Detect which cell encompasses the target text, then output its (x, y) center coordinate. 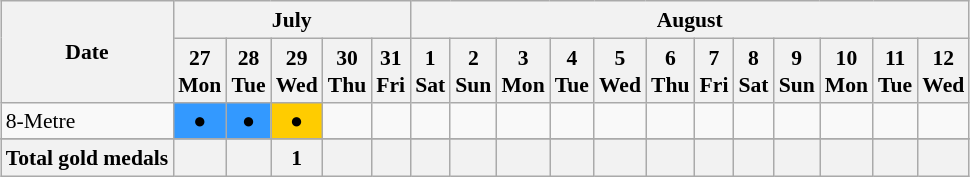
12Wed (943, 70)
11Tue (895, 70)
8-Metre (87, 120)
28Tue (248, 70)
1Sat (430, 70)
10Mon (846, 70)
31Fri (390, 70)
27Mon (200, 70)
Total gold medals (87, 158)
1 (297, 158)
7Fri (714, 70)
August (690, 20)
9Sun (797, 70)
2Sun (473, 70)
29Wed (297, 70)
4Tue (572, 70)
Date (87, 52)
8Sat (753, 70)
6Thu (670, 70)
30Thu (348, 70)
5Wed (620, 70)
3Mon (522, 70)
July (292, 20)
